Return the (x, y) coordinate for the center point of the cell that contains the specified text.  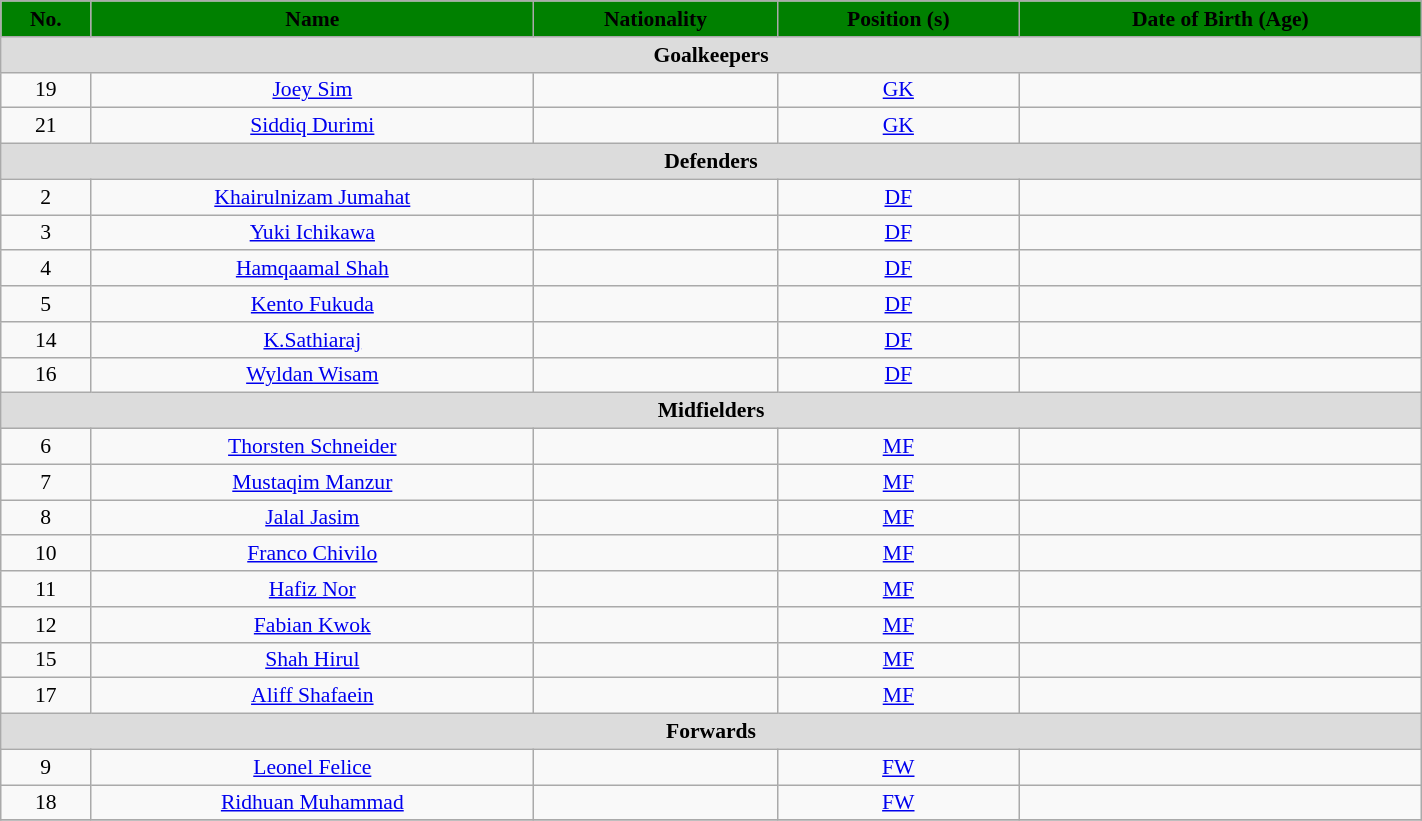
21 (46, 126)
Hamqaamal Shah (312, 269)
Joey Sim (312, 90)
Thorsten Schneider (312, 447)
Yuki Ichikawa (312, 233)
Jalal Jasim (312, 518)
Ridhuan Muhammad (312, 803)
15 (46, 660)
2 (46, 197)
K.Sathiaraj (312, 340)
12 (46, 625)
7 (46, 482)
Wyldan Wisam (312, 375)
6 (46, 447)
Position (s) (898, 19)
Franco Chivilo (312, 554)
17 (46, 696)
Khairulnizam Jumahat (312, 197)
Midfielders (711, 411)
9 (46, 767)
18 (46, 803)
5 (46, 304)
Shah Hirul (312, 660)
Forwards (711, 732)
Date of Birth (Age) (1220, 19)
14 (46, 340)
8 (46, 518)
4 (46, 269)
Kento Fukuda (312, 304)
19 (46, 90)
16 (46, 375)
Fabian Kwok (312, 625)
Name (312, 19)
11 (46, 589)
3 (46, 233)
No. (46, 19)
Siddiq Durimi (312, 126)
Defenders (711, 162)
Mustaqim Manzur (312, 482)
10 (46, 554)
Nationality (656, 19)
Hafiz Nor (312, 589)
Aliff Shafaein (312, 696)
Goalkeepers (711, 55)
Leonel Felice (312, 767)
